Return (x, y) of the center of cell containing provided text 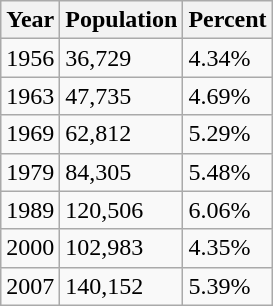
4.34% (228, 58)
1979 (30, 172)
2000 (30, 248)
1969 (30, 134)
4.69% (228, 96)
1956 (30, 58)
Percent (228, 20)
102,983 (122, 248)
Population (122, 20)
Year (30, 20)
5.29% (228, 134)
2007 (30, 286)
5.48% (228, 172)
5.39% (228, 286)
1963 (30, 96)
62,812 (122, 134)
120,506 (122, 210)
84,305 (122, 172)
140,152 (122, 286)
4.35% (228, 248)
6.06% (228, 210)
1989 (30, 210)
36,729 (122, 58)
47,735 (122, 96)
